Scan for the cell matching the given text and deliver its [x, y] coordinate at center. 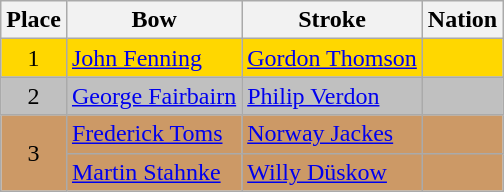
Martin Stahnke [154, 172]
Bow [154, 20]
Philip Verdon [332, 96]
Gordon Thomson [332, 58]
Stroke [332, 20]
Willy Düskow [332, 172]
Norway Jackes [332, 134]
Frederick Toms [154, 134]
3 [34, 153]
1 [34, 58]
2 [34, 96]
Nation [462, 20]
John Fenning [154, 58]
George Fairbairn [154, 96]
Place [34, 20]
